Provide the [X, Y] coordinate of the cell's center where the given text is located.  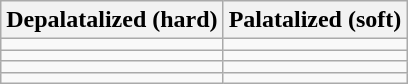
Depalatalized (hard) [112, 20]
Palatalized (soft) [315, 20]
